For the text-containing cell, return its midpoint in [x, y] coordinate format. 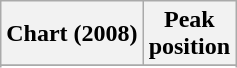
Chart (2008) [72, 34]
Peak position [189, 34]
